Find where the given text appears and provide that cell's center as (X, Y) coordinate. 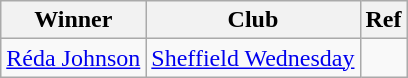
Winner (74, 20)
Ref (384, 20)
Réda Johnson (74, 58)
Club (253, 20)
Sheffield Wednesday (253, 58)
